Scan for the cell matching the given text and deliver its [X, Y] coordinate at center. 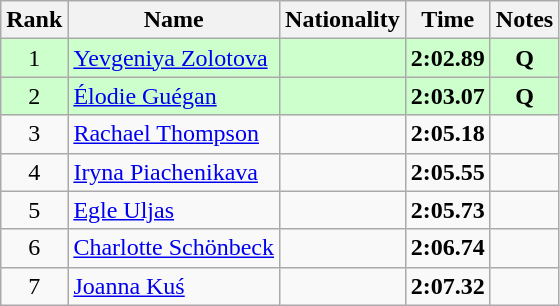
2:07.32 [448, 286]
2:06.74 [448, 248]
Charlotte Schönbeck [174, 248]
Joanna Kuś [174, 286]
Egle Uljas [174, 210]
2:03.07 [448, 96]
4 [34, 172]
Nationality [343, 20]
Rachael Thompson [174, 134]
Name [174, 20]
Yevgeniya Zolotova [174, 58]
Notes [524, 20]
Rank [34, 20]
2 [34, 96]
1 [34, 58]
2:05.18 [448, 134]
Élodie Guégan [174, 96]
2:05.55 [448, 172]
5 [34, 210]
Iryna Piachenikava [174, 172]
2:02.89 [448, 58]
7 [34, 286]
3 [34, 134]
6 [34, 248]
Time [448, 20]
2:05.73 [448, 210]
